Locate the cell with the specified text and output its (x, y) center coordinate. 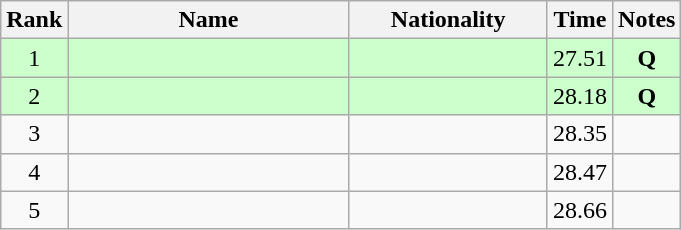
28.66 (580, 210)
4 (34, 172)
Rank (34, 20)
27.51 (580, 58)
1 (34, 58)
Nationality (448, 20)
28.35 (580, 134)
Notes (647, 20)
Name (208, 20)
5 (34, 210)
28.47 (580, 172)
3 (34, 134)
28.18 (580, 96)
Time (580, 20)
2 (34, 96)
